Extract the [x, y] coordinate from the center of the cell holding the provided text.  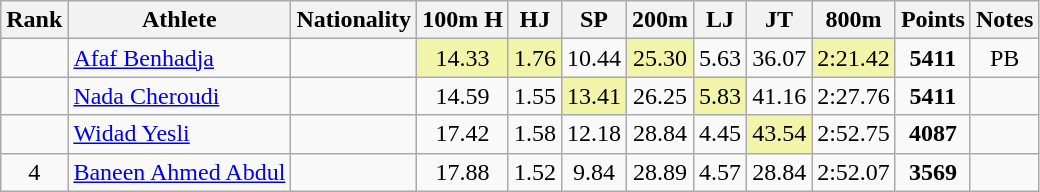
2:27.76 [854, 96]
HJ [534, 20]
25.30 [660, 58]
17.88 [463, 172]
13.41 [594, 96]
Widad Yesli [180, 134]
2:52.75 [854, 134]
43.54 [780, 134]
100m H [463, 20]
Baneen Ahmed Abdul [180, 172]
1.58 [534, 134]
28.89 [660, 172]
1.52 [534, 172]
PB [1004, 58]
Points [932, 20]
4.45 [720, 134]
Athlete [180, 20]
1.55 [534, 96]
4 [34, 172]
Nada Cheroudi [180, 96]
Nationality [354, 20]
Rank [34, 20]
1.76 [534, 58]
9.84 [594, 172]
5.83 [720, 96]
26.25 [660, 96]
SP [594, 20]
Notes [1004, 20]
800m [854, 20]
36.07 [780, 58]
14.59 [463, 96]
2:21.42 [854, 58]
12.18 [594, 134]
Afaf Benhadja [180, 58]
17.42 [463, 134]
14.33 [463, 58]
LJ [720, 20]
4087 [932, 134]
10.44 [594, 58]
3569 [932, 172]
2:52.07 [854, 172]
200m [660, 20]
JT [780, 20]
4.57 [720, 172]
5.63 [720, 58]
41.16 [780, 96]
